Capture the cell that displays the provided text and extract its [X, Y] central coordinate. 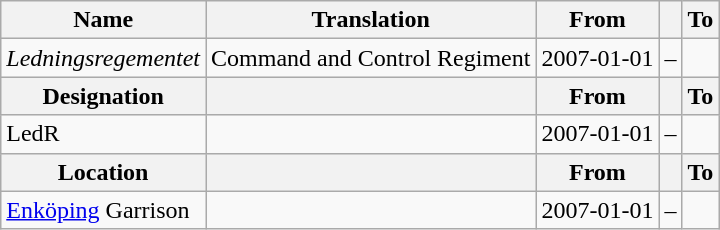
Location [104, 172]
LedR [104, 134]
Command and Control Regiment [371, 58]
Designation [104, 96]
Translation [371, 20]
Name [104, 20]
Enköping Garrison [104, 210]
Ledningsregementet [104, 58]
